For the text-containing cell, return its midpoint in [x, y] coordinate format. 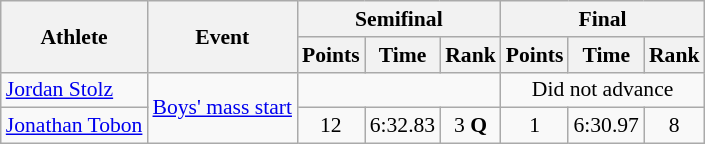
Boys' mass start [222, 108]
6:32.83 [402, 126]
Jonathan Tobon [74, 126]
1 [535, 126]
12 [331, 126]
Semifinal [399, 19]
6:30.97 [606, 126]
Did not advance [603, 90]
3 Q [470, 126]
Final [603, 19]
Event [222, 36]
Jordan Stolz [74, 90]
8 [674, 126]
Athlete [74, 36]
